Determine the [X, Y] coordinate at the center of the cell enclosing the given text.  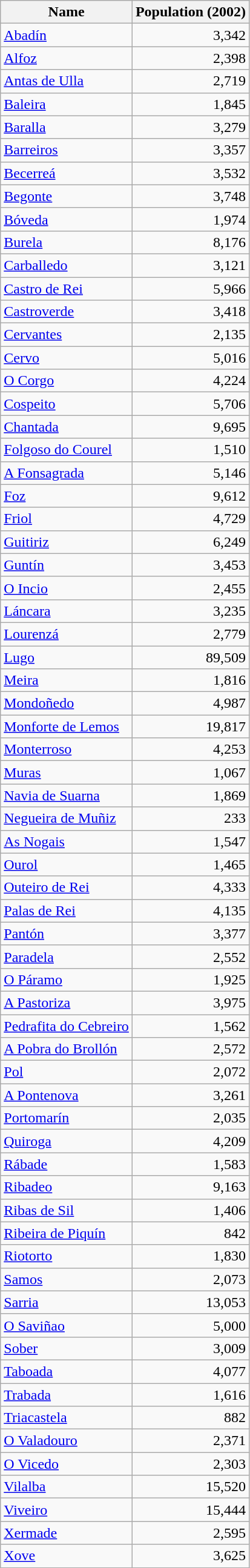
3,279 [190, 127]
Outeiro de Rei [67, 888]
1,869 [190, 796]
Monforte de Lemos [67, 726]
Negueira de Muñiz [67, 819]
2,455 [190, 588]
Castro de Rei [67, 289]
2,371 [190, 1441]
3,357 [190, 150]
5,966 [190, 289]
O Saviñao [67, 1325]
Riotorto [67, 1256]
Pol [67, 1072]
A Pobra do Brollón [67, 1049]
3,625 [190, 1556]
Xermade [67, 1533]
Meira [67, 680]
A Pontenova [67, 1095]
Chantada [67, 427]
As Nogais [67, 842]
1,465 [190, 865]
3,121 [190, 265]
O Incio [67, 588]
1,406 [190, 1210]
Begonte [67, 196]
2,135 [190, 335]
Láncara [67, 611]
Name [67, 12]
3,532 [190, 173]
1,830 [190, 1256]
Alfoz [67, 58]
Folgoso do Courel [67, 450]
Portomarín [67, 1118]
2,719 [190, 81]
2,398 [190, 58]
Navia de Suarna [67, 796]
2,073 [190, 1279]
233 [190, 819]
2,572 [190, 1049]
1,974 [190, 219]
O Vicedo [67, 1464]
Pedrafita do Cebreiro [67, 1026]
Muras [67, 772]
Taboada [67, 1371]
Carballedo [67, 265]
Viveiro [67, 1510]
9,695 [190, 427]
882 [190, 1418]
Barreiros [67, 150]
4,987 [190, 703]
Cervo [67, 358]
3,377 [190, 934]
Population (2002) [190, 12]
13,053 [190, 1302]
5,016 [190, 358]
O Valadouro [67, 1441]
19,817 [190, 726]
4,077 [190, 1371]
5,706 [190, 404]
Rábade [67, 1164]
O Corgo [67, 381]
89,509 [190, 657]
1,562 [190, 1026]
Guntín [67, 565]
2,595 [190, 1533]
3,418 [190, 312]
Samos [67, 1279]
4,333 [190, 888]
3,009 [190, 1348]
4,224 [190, 381]
4,135 [190, 911]
1,616 [190, 1394]
Antas de Ulla [67, 81]
4,253 [190, 749]
Bóveda [67, 219]
3,261 [190, 1095]
Castroverde [67, 312]
1,547 [190, 842]
Monterroso [67, 749]
O Páramo [67, 980]
2,552 [190, 957]
2,779 [190, 634]
Triacastela [67, 1418]
Foz [67, 496]
4,209 [190, 1141]
3,453 [190, 565]
Becerreá [67, 173]
Baleira [67, 104]
Cervantes [67, 335]
Palas de Rei [67, 911]
Sober [67, 1348]
Ribadeo [67, 1187]
4,729 [190, 519]
Quiroga [67, 1141]
Burela [67, 242]
Baralla [67, 127]
9,612 [190, 496]
6,249 [190, 542]
2,303 [190, 1464]
3,235 [190, 611]
Abadín [67, 35]
1,583 [190, 1164]
1,510 [190, 450]
8,176 [190, 242]
3,342 [190, 35]
Lourenzá [67, 634]
Ribeira de Piquín [67, 1233]
Pantón [67, 934]
842 [190, 1233]
1,067 [190, 772]
Xove [67, 1556]
Cospeito [67, 404]
1,845 [190, 104]
Mondoñedo [67, 703]
2,035 [190, 1118]
A Pastoriza [67, 1003]
5,146 [190, 473]
Paradela [67, 957]
15,444 [190, 1510]
Trabada [67, 1394]
Guitiriz [67, 542]
Friol [67, 519]
Lugo [67, 657]
Vilalba [67, 1487]
Sarria [67, 1302]
A Fonsagrada [67, 473]
1,816 [190, 680]
2,072 [190, 1072]
1,925 [190, 980]
Ourol [67, 865]
Ribas de Sil [67, 1210]
15,520 [190, 1487]
9,163 [190, 1187]
3,748 [190, 196]
3,975 [190, 1003]
5,000 [190, 1325]
